Locate the cell with the specified text and output its (x, y) center coordinate. 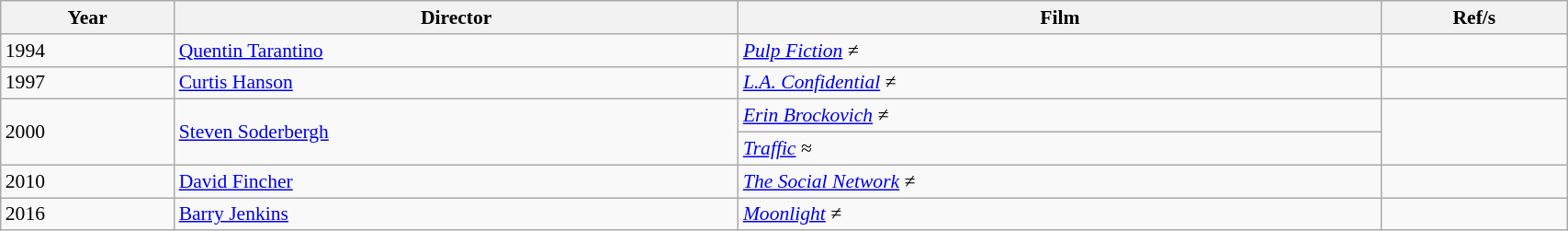
Pulp Fiction ≠ (1060, 51)
2016 (88, 214)
Moonlight ≠ (1060, 214)
Film (1060, 17)
2000 (88, 133)
Barry Jenkins (457, 214)
Traffic ≈ (1060, 149)
David Fincher (457, 181)
Curtis Hanson (457, 83)
Director (457, 17)
L.A. Confidential ≠ (1060, 83)
Quentin Tarantino (457, 51)
1997 (88, 83)
Ref/s (1474, 17)
Year (88, 17)
Erin Brockovich ≠ (1060, 116)
1994 (88, 51)
2010 (88, 181)
Steven Soderbergh (457, 133)
The Social Network ≠ (1060, 181)
